Capture the cell that displays the provided text and extract its (X, Y) central coordinate. 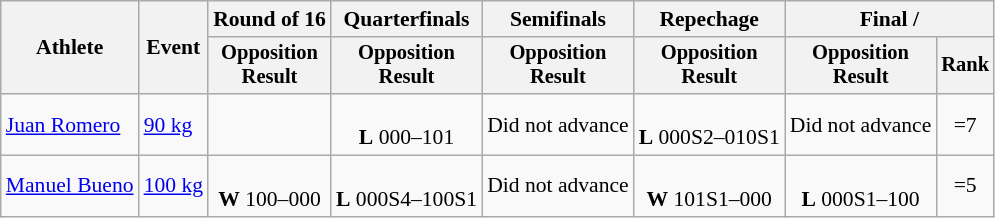
Repechage (710, 19)
L 000S2–010S1 (710, 124)
L 000–101 (406, 124)
Event (174, 48)
90 kg (174, 124)
L 000S4–100S1 (406, 186)
Juan Romero (70, 124)
100 kg (174, 186)
Athlete (70, 48)
Final / (890, 19)
=7 (965, 124)
W 100–000 (270, 186)
Semifinals (558, 19)
Rank (965, 66)
Quarterfinals (406, 19)
Manuel Bueno (70, 186)
L 000S1–100 (861, 186)
W 101S1–000 (710, 186)
=5 (965, 186)
Round of 16 (270, 19)
